Detect which cell encompasses the target text, then output its [X, Y] center coordinate. 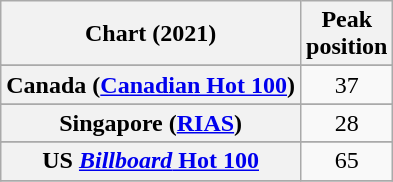
37 [347, 85]
Singapore (RIAS) [151, 123]
Peakposition [347, 34]
28 [347, 123]
Canada (Canadian Hot 100) [151, 85]
US Billboard Hot 100 [151, 161]
65 [347, 161]
Chart (2021) [151, 34]
